Search for the cell housing the specified text and yield its (X, Y) center coordinate. 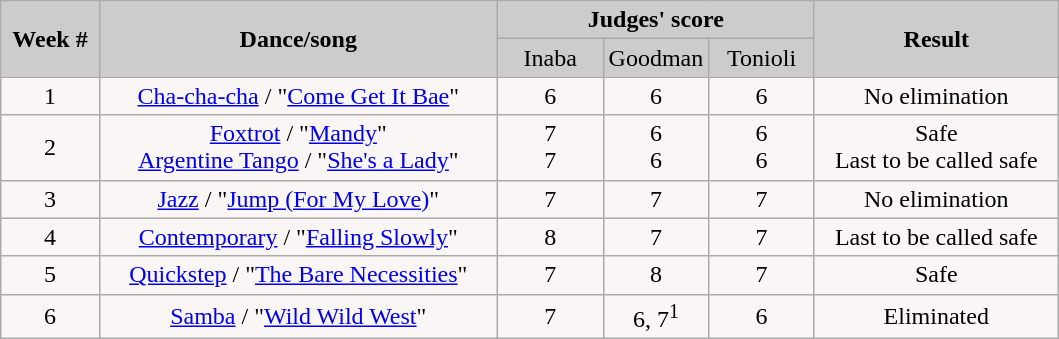
Last to be called safe (936, 237)
5 (50, 275)
2 (50, 148)
Tonioli (762, 58)
Foxtrot / "Mandy"Argentine Tango / "She's a Lady" (298, 148)
Cha-cha-cha / "Come Get It Bae" (298, 96)
6, 71 (656, 316)
Safe (936, 275)
Quickstep / "The Bare Necessities" (298, 275)
4 (50, 237)
77 (550, 148)
SafeLast to be called safe (936, 148)
Eliminated (936, 316)
Samba / "Wild Wild West" (298, 316)
Jazz / "Jump (For My Love)" (298, 199)
Contemporary / "Falling Slowly" (298, 237)
3 (50, 199)
Week # (50, 39)
Dance/song (298, 39)
Goodman (656, 58)
1 (50, 96)
Inaba (550, 58)
Result (936, 39)
Judges' score (656, 20)
